Return [X, Y] of the center of cell containing provided text 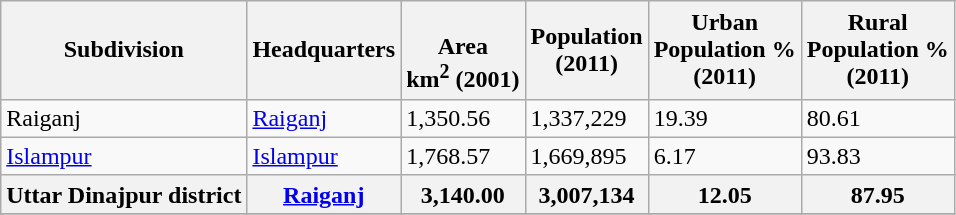
3,140.00 [463, 194]
1,337,229 [586, 118]
3,007,134 [586, 194]
80.61 [878, 118]
Areakm2 (2001) [463, 50]
19.39 [724, 118]
1,350.56 [463, 118]
6.17 [724, 156]
Headquarters [324, 50]
Subdivision [124, 50]
UrbanPopulation %(2011) [724, 50]
Rural Population % (2011) [878, 50]
12.05 [724, 194]
93.83 [878, 156]
1,669,895 [586, 156]
Population(2011) [586, 50]
1,768.57 [463, 156]
87.95 [878, 194]
Uttar Dinajpur district [124, 194]
